Scan for the cell matching the given text and deliver its [x, y] coordinate at center. 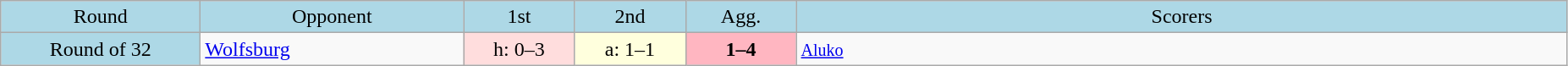
Wolfsburg [332, 49]
Opponent [332, 17]
a: 1–1 [630, 49]
1–4 [741, 49]
Aluko [1181, 49]
2nd [630, 17]
Round [101, 17]
Scorers [1181, 17]
1st [520, 17]
h: 0–3 [520, 49]
Agg. [741, 17]
Round of 32 [101, 49]
